Find where the given text appears and provide that cell's center as [x, y] coordinate. 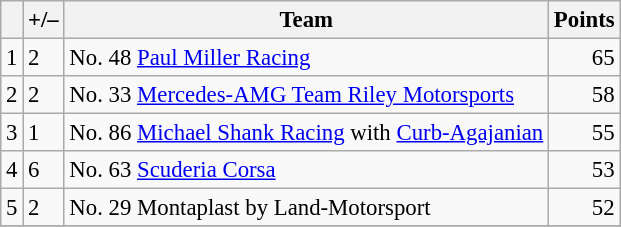
No. 33 Mercedes-AMG Team Riley Motorsports [306, 95]
65 [584, 58]
55 [584, 133]
4 [12, 170]
6 [44, 170]
Team [306, 20]
Points [584, 20]
No. 63 Scuderia Corsa [306, 170]
+/– [44, 20]
58 [584, 95]
No. 29 Montaplast by Land-Motorsport [306, 208]
No. 86 Michael Shank Racing with Curb-Agajanian [306, 133]
3 [12, 133]
52 [584, 208]
53 [584, 170]
No. 48 Paul Miller Racing [306, 58]
5 [12, 208]
